Determine the (x, y) coordinate at the center of the cell enclosing the given text.  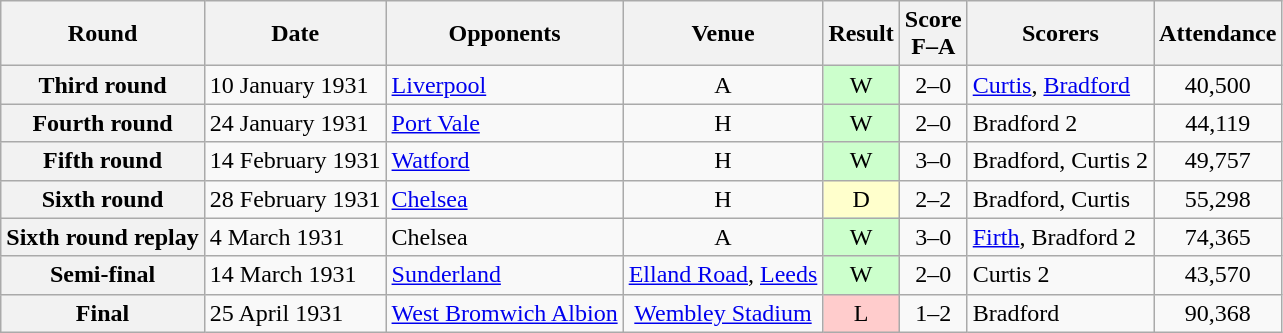
Fourth round (103, 123)
Fifth round (103, 161)
4 March 1931 (295, 237)
Wembley Stadium (723, 313)
Sunderland (504, 275)
Watford (504, 161)
2–2 (933, 199)
74,365 (1218, 237)
Sixth round replay (103, 237)
Semi-final (103, 275)
25 April 1931 (295, 313)
D (861, 199)
Bradford, Curtis 2 (1060, 161)
Liverpool (504, 85)
Bradford (1060, 313)
L (861, 313)
Elland Road, Leeds (723, 275)
49,757 (1218, 161)
44,119 (1218, 123)
40,500 (1218, 85)
24 January 1931 (295, 123)
Date (295, 34)
14 February 1931 (295, 161)
Opponents (504, 34)
28 February 1931 (295, 199)
Bradford, Curtis (1060, 199)
Firth, Bradford 2 (1060, 237)
Sixth round (103, 199)
43,570 (1218, 275)
Result (861, 34)
Round (103, 34)
55,298 (1218, 199)
Scorers (1060, 34)
Bradford 2 (1060, 123)
Port Vale (504, 123)
Attendance (1218, 34)
ScoreF–A (933, 34)
1–2 (933, 313)
Curtis, Bradford (1060, 85)
Curtis 2 (1060, 275)
90,368 (1218, 313)
West Bromwich Albion (504, 313)
14 March 1931 (295, 275)
Venue (723, 34)
10 January 1931 (295, 85)
Final (103, 313)
Third round (103, 85)
